Pinpoint the cell where the given text exists, returning its [X, Y] midpoint coordinate. 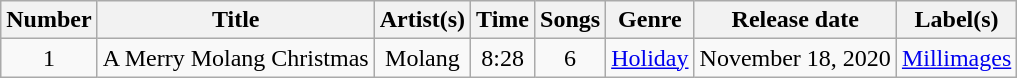
Label(s) [956, 20]
Millimages [956, 58]
6 [570, 58]
8:28 [503, 58]
A Merry Molang Christmas [236, 58]
Title [236, 20]
Genre [650, 20]
Time [503, 20]
Songs [570, 20]
Molang [422, 58]
Release date [795, 20]
Holiday [650, 58]
November 18, 2020 [795, 58]
1 [49, 58]
Number [49, 20]
Artist(s) [422, 20]
